Output the [x, y] coordinate of the center of the cell containing the given text.  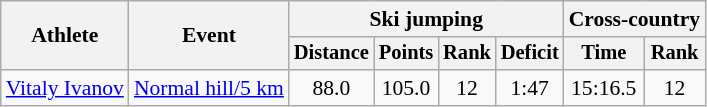
Time [604, 54]
105.0 [406, 88]
Vitaly Ivanov [65, 88]
1:47 [530, 88]
Athlete [65, 36]
Event [209, 36]
88.0 [332, 88]
Cross-country [635, 19]
Points [406, 54]
Distance [332, 54]
Normal hill/5 km [209, 88]
Deficit [530, 54]
15:16.5 [604, 88]
Ski jumping [426, 19]
